Extract the [X, Y] coordinate from the center of the cell holding the provided text.  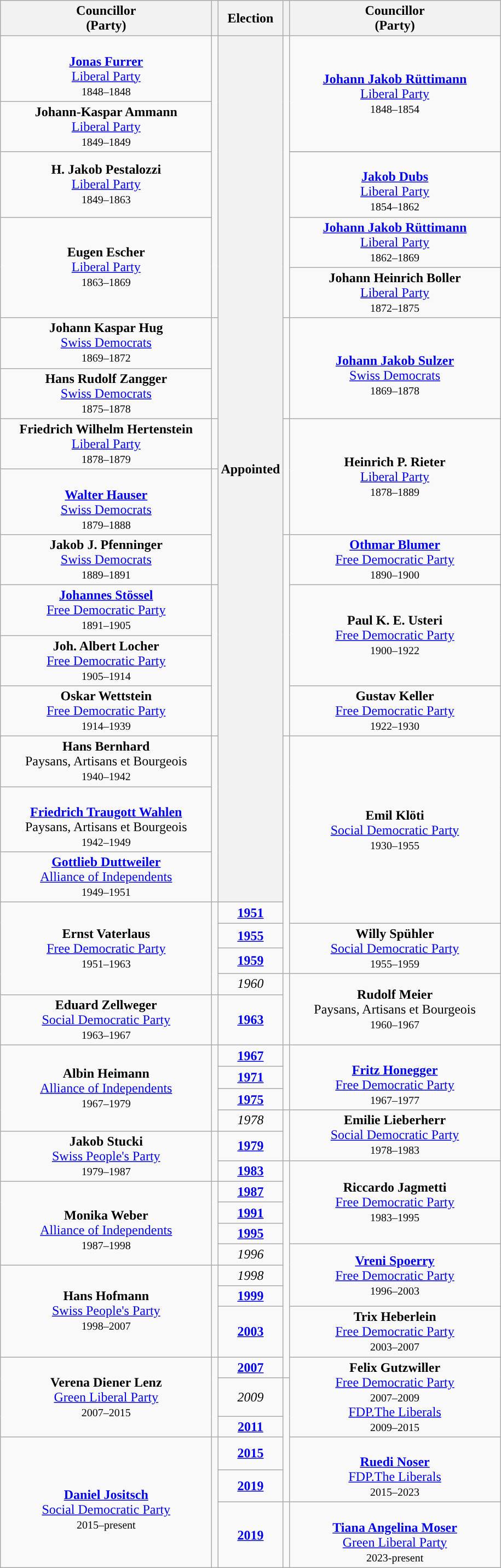
Johann Kaspar HugSwiss Democrats1869–1872 [106, 343]
Jonas FurrerLiberal Party1848–1848 [106, 69]
Hans HofmannSwiss People's Party1998–2007 [106, 1311]
Eduard ZellwegerSocial Democratic Party1963–1967 [106, 1020]
H. Jakob PestalozziLiberal Party1849–1863 [106, 184]
Election [251, 19]
Hans Rudolf ZanggerSwiss Democrats1875–1878 [106, 393]
Othmar BlumerFree Democratic Party1890–1900 [395, 559]
1971 [251, 1078]
1960 [251, 984]
2003 [251, 1332]
Friedrich Traugott WahlenPaysans, Artisans et Bourgeois1942–1949 [106, 820]
Appointed [251, 469]
1955 [251, 936]
1998 [251, 1275]
Eugen EscherLiberal Party1863–1869 [106, 267]
Daniel JositschSocial Democratic Party2015–present [106, 1502]
Johann Heinrich BollerLiberal Party1872–1875 [395, 293]
Emilie LieberherrSocial Democratic Party1978–1983 [395, 1135]
Johannes StösselFree Democratic Party1891–1905 [106, 610]
Walter HauserSwiss Democrats1879–1888 [106, 502]
Gustav KellerFree Democratic Party1922–1930 [395, 711]
Jakob DubsLiberal Party1854–1862 [395, 184]
Jakob J. PfenningerSwiss Democrats1889–1891 [106, 559]
1987 [251, 1192]
1959 [251, 961]
Paul K. E. UsteriFree Democratic Party1900–1922 [395, 635]
2007 [251, 1367]
Heinrich P. RieterLiberal Party1878–1889 [395, 477]
Riccardo JagmettiFree Democratic Party1983–1995 [395, 1202]
1963 [251, 1020]
Johann Jakob SulzerSwiss Democrats1869–1878 [395, 368]
Friedrich Wilhelm HertensteinLiberal Party1878–1879 [106, 444]
1999 [251, 1296]
Oskar WettsteinFree Democratic Party1914–1939 [106, 711]
1975 [251, 1099]
1991 [251, 1212]
Tiana Angelina MoserGreen Liberal Party2023-present [395, 1535]
Felix GutzwillerFree Democratic Party2007–2009FDP.The Liberals2009–2015 [395, 1397]
Monika WeberAlliance of Independents1987–1998 [106, 1223]
Johann Jakob RüttimannLiberal Party1848–1854 [395, 94]
Rudolf MeierPaysans, Artisans et Bourgeois1960–1967 [395, 1009]
Hans BernhardPaysans, Artisans et Bourgeois1940–1942 [106, 762]
Vreni SpoerryFree Democratic Party1996–2003 [395, 1275]
1983 [251, 1171]
Johann Jakob RüttimannLiberal Party1862–1869 [395, 242]
Ernst VaterlausFree Democratic Party1951–1963 [106, 948]
1978 [251, 1120]
1996 [251, 1254]
1951 [251, 913]
Albin HeimannAlliance of Independents1967–1979 [106, 1088]
2011 [251, 1427]
Ruedi NoserFDP.The Liberals2015–2023 [395, 1469]
2015 [251, 1453]
2009 [251, 1397]
Fritz HoneggerFree Democratic Party1967–1977 [395, 1077]
1995 [251, 1233]
Willy SpühlerSocial Democratic Party1955–1959 [395, 948]
Gottlieb DuttweilerAlliance of Independents1949–1951 [106, 877]
Trix HeberleinFree Democratic Party2003–2007 [395, 1332]
Emil KlötiSocial Democratic Party1930–1955 [395, 829]
Jakob StuckiSwiss People's Party1979–1987 [106, 1156]
Johann-Kaspar AmmannLiberal Party1849–1849 [106, 127]
Verena Diener LenzGreen Liberal Party2007–2015 [106, 1397]
Joh. Albert LocherFree Democratic Party1905–1914 [106, 661]
1967 [251, 1056]
1979 [251, 1146]
